Locate the cell with the specified text and output its (x, y) center coordinate. 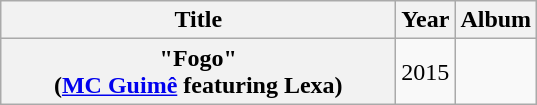
2015 (426, 72)
"Fogo" (MC Guimê featuring Lexa) (198, 72)
Title (198, 20)
Album (496, 20)
Year (426, 20)
